Determine the (x, y) coordinate at the center of the cell enclosing the given text.  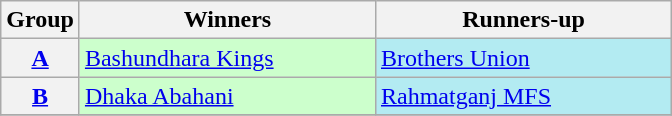
Rahmatganj MFS (523, 96)
Runners-up (523, 20)
A (40, 58)
Winners (227, 20)
Brothers Union (523, 58)
Group (40, 20)
B (40, 96)
Bashundhara Kings (227, 58)
Dhaka Abahani (227, 96)
